Find where the given text appears and provide that cell's center as [x, y] coordinate. 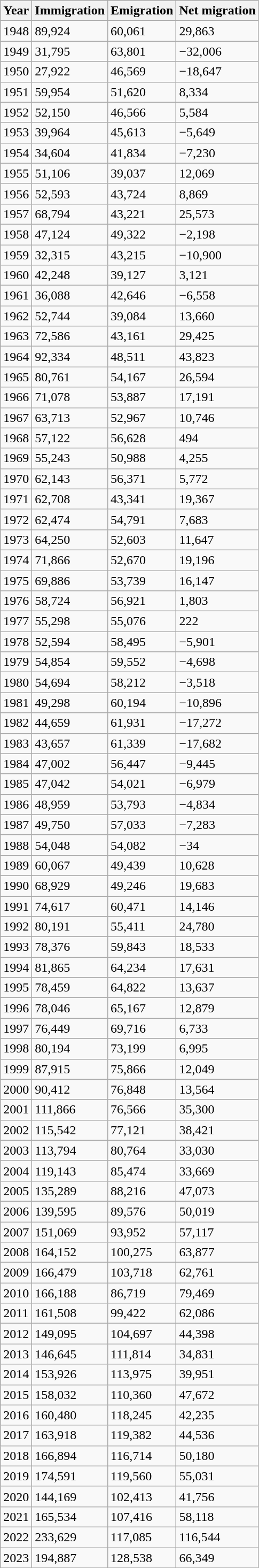
32,315 [70, 255]
1980 [16, 682]
51,620 [142, 92]
86,719 [142, 1293]
68,929 [70, 886]
−6,558 [217, 296]
174,591 [70, 1476]
68,794 [70, 214]
−10,896 [217, 703]
−9,445 [217, 764]
46,569 [142, 72]
71,078 [70, 397]
85,474 [142, 1171]
80,191 [70, 927]
71,866 [70, 560]
1955 [16, 173]
165,534 [70, 1517]
111,866 [70, 1110]
43,657 [70, 743]
52,670 [142, 560]
2020 [16, 1496]
58,212 [142, 682]
33,669 [217, 1171]
59,552 [142, 662]
13,637 [217, 988]
52,967 [142, 418]
89,576 [142, 1211]
12,049 [217, 1069]
88,216 [142, 1191]
5,584 [217, 112]
78,376 [70, 947]
113,794 [70, 1150]
−7,230 [217, 153]
144,169 [70, 1496]
17,631 [217, 967]
Year [16, 11]
45,613 [142, 133]
5,772 [217, 479]
54,048 [70, 845]
2001 [16, 1110]
75,866 [142, 1069]
11,647 [217, 540]
2013 [16, 1354]
58,118 [217, 1517]
26,594 [217, 377]
2014 [16, 1374]
1948 [16, 31]
57,122 [70, 438]
3,121 [217, 275]
111,814 [142, 1354]
Net migration [217, 11]
81,865 [70, 967]
60,471 [142, 906]
1952 [16, 112]
166,894 [70, 1456]
1986 [16, 804]
55,031 [217, 1476]
77,121 [142, 1130]
49,298 [70, 703]
104,697 [142, 1334]
1987 [16, 825]
139,595 [70, 1211]
47,042 [70, 784]
100,275 [142, 1252]
161,508 [70, 1313]
55,243 [70, 458]
64,250 [70, 540]
1982 [16, 723]
1991 [16, 906]
−5,649 [217, 133]
12,069 [217, 173]
2017 [16, 1435]
17,191 [217, 397]
57,117 [217, 1232]
107,416 [142, 1517]
54,082 [142, 845]
1953 [16, 133]
19,367 [217, 499]
Immigration [70, 11]
1993 [16, 947]
51,106 [70, 173]
55,076 [142, 621]
42,646 [142, 296]
50,019 [217, 1211]
1999 [16, 1069]
166,479 [70, 1273]
63,801 [142, 51]
12,879 [217, 1008]
1981 [16, 703]
4,255 [217, 458]
47,672 [217, 1395]
43,341 [142, 499]
47,073 [217, 1191]
62,474 [70, 519]
1950 [16, 72]
1994 [16, 967]
78,459 [70, 988]
47,124 [70, 234]
2005 [16, 1191]
16,147 [217, 580]
43,215 [142, 255]
10,628 [217, 865]
54,854 [70, 662]
158,032 [70, 1395]
103,718 [142, 1273]
62,708 [70, 499]
41,834 [142, 153]
1992 [16, 927]
39,127 [142, 275]
42,248 [70, 275]
58,724 [70, 601]
63,713 [70, 418]
1995 [16, 988]
24,780 [217, 927]
41,756 [217, 1496]
110,360 [142, 1395]
64,234 [142, 967]
54,694 [70, 682]
43,823 [217, 357]
1959 [16, 255]
149,095 [70, 1334]
49,322 [142, 234]
13,660 [217, 316]
119,382 [142, 1435]
53,887 [142, 397]
54,791 [142, 519]
43,161 [142, 336]
2023 [16, 1558]
18,533 [217, 947]
1961 [16, 296]
7,683 [217, 519]
163,918 [70, 1435]
57,033 [142, 825]
151,069 [70, 1232]
87,915 [70, 1069]
39,964 [70, 133]
69,716 [142, 1028]
2011 [16, 1313]
27,922 [70, 72]
2000 [16, 1089]
14,146 [217, 906]
80,764 [142, 1150]
80,761 [70, 377]
56,628 [142, 438]
233,629 [70, 1537]
8,334 [217, 92]
−2,198 [217, 234]
1984 [16, 764]
1951 [16, 92]
Emigration [142, 11]
1966 [16, 397]
39,037 [142, 173]
73,199 [142, 1049]
−32,006 [217, 51]
61,339 [142, 743]
128,538 [142, 1558]
34,831 [217, 1354]
2002 [16, 1130]
49,246 [142, 886]
54,167 [142, 377]
1968 [16, 438]
10,746 [217, 418]
118,245 [142, 1415]
2010 [16, 1293]
−3,518 [217, 682]
52,150 [70, 112]
−17,272 [217, 723]
55,298 [70, 621]
2006 [16, 1211]
6,995 [217, 1049]
1983 [16, 743]
−5,901 [217, 642]
19,196 [217, 560]
74,617 [70, 906]
76,848 [142, 1089]
2007 [16, 1232]
38,421 [217, 1130]
194,887 [70, 1558]
2009 [16, 1273]
1978 [16, 642]
153,926 [70, 1374]
58,495 [142, 642]
19,683 [217, 886]
1975 [16, 580]
102,413 [142, 1496]
−6,979 [217, 784]
60,061 [142, 31]
43,724 [142, 194]
49,439 [142, 865]
99,422 [142, 1313]
48,959 [70, 804]
25,573 [217, 214]
1965 [16, 377]
43,221 [142, 214]
66,349 [217, 1558]
60,194 [142, 703]
56,447 [142, 764]
50,180 [217, 1456]
2012 [16, 1334]
1,803 [217, 601]
1998 [16, 1049]
1949 [16, 51]
61,931 [142, 723]
29,425 [217, 336]
1954 [16, 153]
1990 [16, 886]
39,951 [217, 1374]
1972 [16, 519]
49,750 [70, 825]
76,566 [142, 1110]
116,714 [142, 1456]
1989 [16, 865]
62,143 [70, 479]
56,921 [142, 601]
34,604 [70, 153]
44,659 [70, 723]
222 [217, 621]
92,334 [70, 357]
89,924 [70, 31]
78,046 [70, 1008]
47,002 [70, 764]
39,084 [142, 316]
69,886 [70, 580]
54,021 [142, 784]
52,744 [70, 316]
46,566 [142, 112]
166,188 [70, 1293]
−34 [217, 845]
1962 [16, 316]
1974 [16, 560]
80,194 [70, 1049]
1971 [16, 499]
115,542 [70, 1130]
1985 [16, 784]
1960 [16, 275]
1963 [16, 336]
2021 [16, 1517]
1996 [16, 1008]
−18,647 [217, 72]
1988 [16, 845]
2003 [16, 1150]
13,564 [217, 1089]
2018 [16, 1456]
494 [217, 438]
62,086 [217, 1313]
55,411 [142, 927]
−7,283 [217, 825]
2008 [16, 1252]
1969 [16, 458]
56,371 [142, 479]
2022 [16, 1537]
29,863 [217, 31]
44,536 [217, 1435]
65,167 [142, 1008]
35,300 [217, 1110]
33,030 [217, 1150]
1979 [16, 662]
119,143 [70, 1171]
79,469 [217, 1293]
1976 [16, 601]
76,449 [70, 1028]
2015 [16, 1395]
117,085 [142, 1537]
2019 [16, 1476]
52,603 [142, 540]
52,594 [70, 642]
53,739 [142, 580]
2004 [16, 1171]
−17,682 [217, 743]
−4,834 [217, 804]
52,593 [70, 194]
8,869 [217, 194]
164,152 [70, 1252]
64,822 [142, 988]
135,289 [70, 1191]
93,952 [142, 1232]
72,586 [70, 336]
1997 [16, 1028]
−4,698 [217, 662]
160,480 [70, 1415]
1970 [16, 479]
31,795 [70, 51]
146,645 [70, 1354]
6,733 [217, 1028]
1958 [16, 234]
1956 [16, 194]
1957 [16, 214]
50,988 [142, 458]
63,877 [217, 1252]
53,793 [142, 804]
44,398 [217, 1334]
36,088 [70, 296]
59,954 [70, 92]
1967 [16, 418]
1973 [16, 540]
2016 [16, 1415]
42,235 [217, 1415]
60,067 [70, 865]
59,843 [142, 947]
1977 [16, 621]
119,560 [142, 1476]
62,761 [217, 1273]
116,544 [217, 1537]
48,511 [142, 357]
1964 [16, 357]
113,975 [142, 1374]
−10,900 [217, 255]
90,412 [70, 1089]
